Detect which cell encompasses the target text, then output its [X, Y] center coordinate. 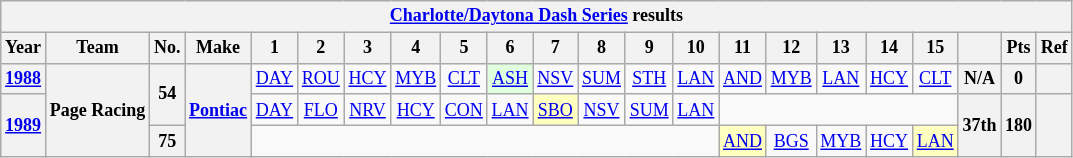
5 [464, 48]
ASH [510, 78]
54 [168, 94]
10 [696, 48]
FLO [320, 110]
6 [510, 48]
11 [743, 48]
9 [649, 48]
BGS [791, 140]
180 [1019, 125]
Year [24, 48]
Charlotte/Daytona Dash Series results [536, 16]
4 [416, 48]
Page Racing [97, 110]
75 [168, 140]
8 [602, 48]
STH [649, 78]
Make [218, 48]
Team [97, 48]
1988 [24, 78]
14 [890, 48]
13 [841, 48]
37th [980, 125]
1 [274, 48]
No. [168, 48]
Ref [1054, 48]
Pontiac [218, 110]
2 [320, 48]
12 [791, 48]
CON [464, 110]
NRV [368, 110]
ROU [320, 78]
0 [1019, 78]
Pts [1019, 48]
3 [368, 48]
SBO [556, 110]
15 [935, 48]
N/A [980, 78]
7 [556, 48]
1989 [24, 125]
